For the text-containing cell, return its midpoint in [x, y] coordinate format. 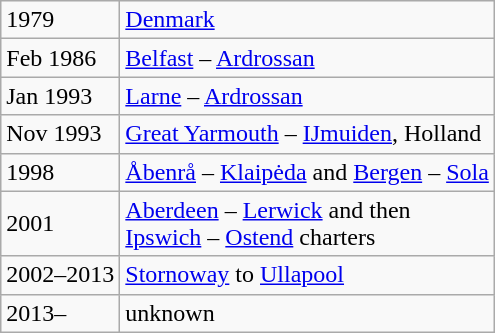
Aberdeen – Lerwick and thenIpswich – Ostend charters [308, 224]
2001 [60, 224]
Åbenrå – Klaipėda and Bergen – Sola [308, 172]
2013– [60, 313]
unknown [308, 313]
1979 [60, 20]
Feb 1986 [60, 58]
Nov 1993 [60, 134]
Stornoway to Ullapool [308, 275]
1998 [60, 172]
Jan 1993 [60, 96]
Belfast – Ardrossan [308, 58]
Denmark [308, 20]
Great Yarmouth – IJmuiden, Holland [308, 134]
2002–2013 [60, 275]
Larne – Ardrossan [308, 96]
